From the cell containing the given text, extract its center point as (X, Y) coordinate. 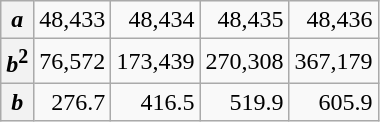
76,572 (72, 62)
48,434 (156, 20)
173,439 (156, 62)
270,308 (244, 62)
b2 (18, 62)
48,436 (334, 20)
367,179 (334, 62)
48,433 (72, 20)
276.7 (72, 102)
605.9 (334, 102)
416.5 (156, 102)
a (18, 20)
519.9 (244, 102)
b (18, 102)
48,435 (244, 20)
